Return the [X, Y] coordinate for the center point of the cell that contains the specified text.  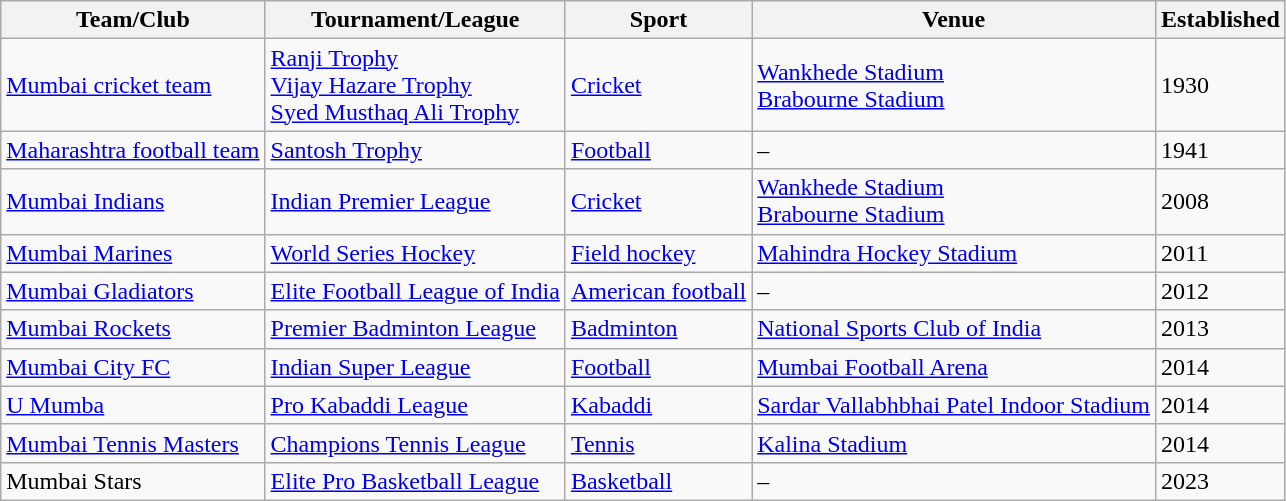
1941 [1221, 150]
2011 [1221, 253]
Mumbai Rockets [133, 329]
Field hockey [658, 253]
Indian Premier League [415, 202]
Champions Tennis League [415, 443]
Sardar Vallabhbhai Patel Indoor Stadium [954, 405]
Santosh Trophy [415, 150]
Mumbai Stars [133, 481]
Elite Pro Basketball League [415, 481]
World Series Hockey [415, 253]
Mahindra Hockey Stadium [954, 253]
2023 [1221, 481]
Kabaddi [658, 405]
2008 [1221, 202]
Ranji TrophyVijay Hazare TrophySyed Musthaq Ali Trophy [415, 85]
Premier Badminton League [415, 329]
Tennis [658, 443]
Kalina Stadium [954, 443]
Mumbai Indians [133, 202]
Established [1221, 20]
Indian Super League [415, 367]
Venue [954, 20]
U Mumba [133, 405]
Tournament/League [415, 20]
Mumbai Football Arena [954, 367]
Sport [658, 20]
Mumbai Gladiators [133, 291]
Mumbai City FC [133, 367]
Mumbai Tennis Masters [133, 443]
American football [658, 291]
Maharashtra football team [133, 150]
Basketball [658, 481]
1930 [1221, 85]
Team/Club [133, 20]
2013 [1221, 329]
Badminton [658, 329]
National Sports Club of India [954, 329]
Pro Kabaddi League [415, 405]
Mumbai cricket team [133, 85]
Mumbai Marines [133, 253]
2012 [1221, 291]
Elite Football League of India [415, 291]
